Return [X, Y] of the center of cell containing provided text 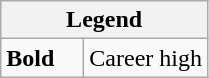
Career high [146, 58]
Legend [104, 20]
Bold [42, 58]
